From the cell containing the given text, extract its center point as [X, Y] coordinate. 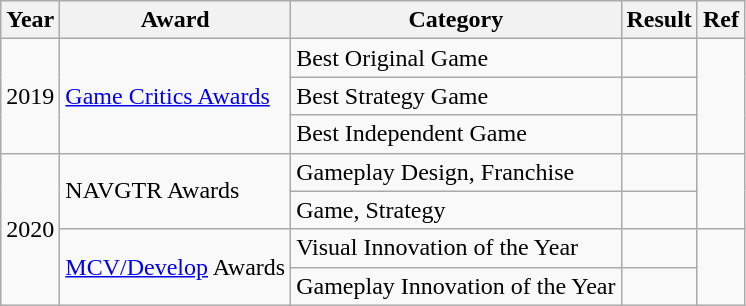
2019 [30, 96]
Visual Innovation of the Year [456, 248]
Gameplay Design, Franchise [456, 172]
Award [176, 20]
NAVGTR Awards [176, 191]
Gameplay Innovation of the Year [456, 286]
Year [30, 20]
Ref [720, 20]
Category [456, 20]
Best Independent Game [456, 134]
Best Strategy Game [456, 96]
Best Original Game [456, 58]
Game, Strategy [456, 210]
2020 [30, 229]
Game Critics Awards [176, 96]
MCV/Develop Awards [176, 267]
Result [659, 20]
